Search for the cell housing the specified text and yield its [x, y] center coordinate. 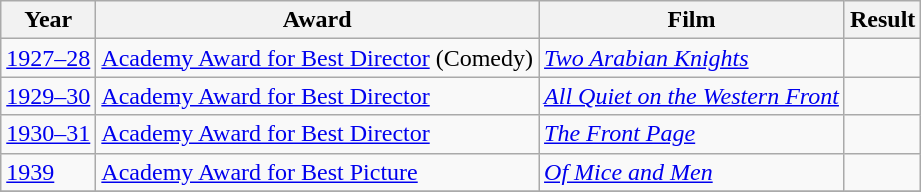
Academy Award for Best Picture [318, 172]
1927–28 [48, 58]
Two Arabian Knights [692, 58]
All Quiet on the Western Front [692, 96]
1939 [48, 172]
The Front Page [692, 134]
Year [48, 20]
1930–31 [48, 134]
Of Mice and Men [692, 172]
1929–30 [48, 96]
Film [692, 20]
Academy Award for Best Director (Comedy) [318, 58]
Result [882, 20]
Award [318, 20]
